Locate the cell with the specified text and output its [X, Y] center coordinate. 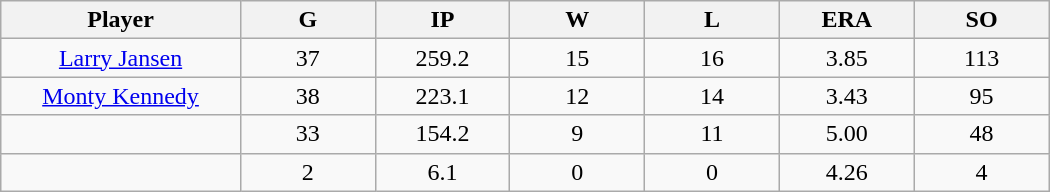
SO [982, 20]
38 [308, 96]
37 [308, 58]
223.1 [442, 96]
9 [578, 134]
G [308, 20]
14 [712, 96]
IP [442, 20]
11 [712, 134]
95 [982, 96]
L [712, 20]
48 [982, 134]
154.2 [442, 134]
Monty Kennedy [121, 96]
16 [712, 58]
3.85 [846, 58]
113 [982, 58]
Larry Jansen [121, 58]
3.43 [846, 96]
259.2 [442, 58]
W [578, 20]
6.1 [442, 172]
4 [982, 172]
4.26 [846, 172]
2 [308, 172]
15 [578, 58]
Player [121, 20]
5.00 [846, 134]
33 [308, 134]
ERA [846, 20]
12 [578, 96]
